Locate the cell with the specified text and output its [x, y] center coordinate. 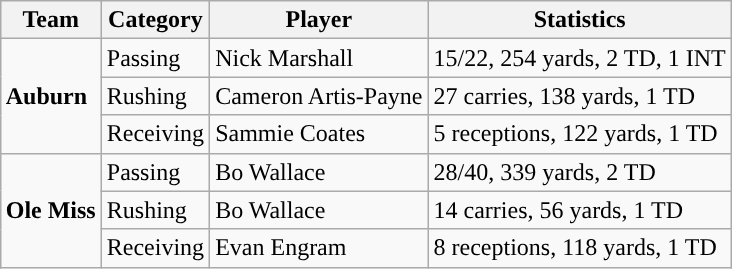
27 carries, 138 yards, 1 TD [580, 96]
Player [319, 20]
Ole Miss [50, 210]
28/40, 339 yards, 2 TD [580, 172]
8 receptions, 118 yards, 1 TD [580, 248]
Auburn [50, 96]
14 carries, 56 yards, 1 TD [580, 210]
15/22, 254 yards, 2 TD, 1 INT [580, 58]
Category [155, 20]
5 receptions, 122 yards, 1 TD [580, 134]
Nick Marshall [319, 58]
Evan Engram [319, 248]
Sammie Coates [319, 134]
Team [50, 20]
Statistics [580, 20]
Cameron Artis-Payne [319, 96]
